Provide the (x, y) coordinate of the cell's center where the given text is located.  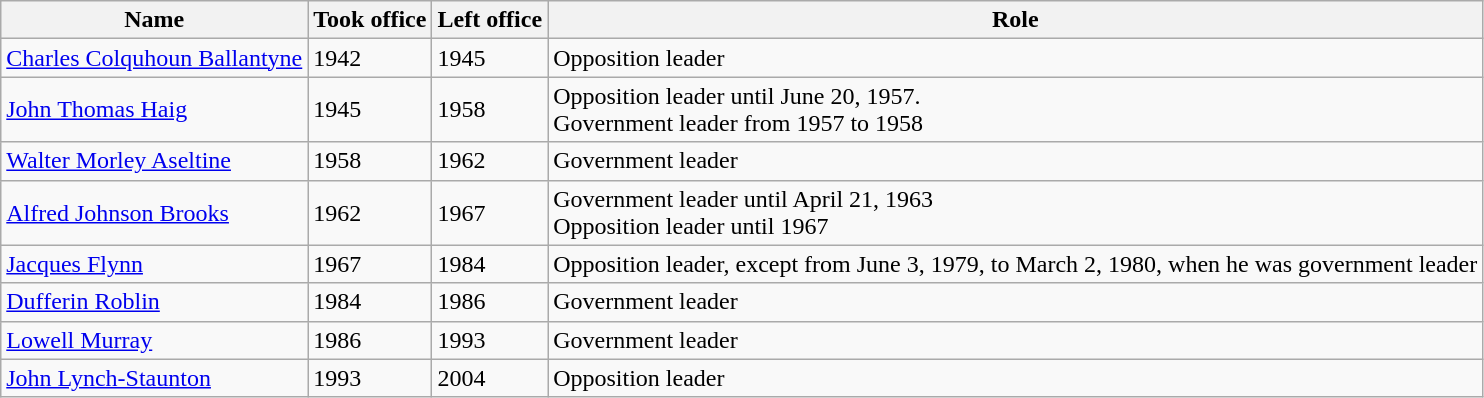
2004 (490, 378)
Charles Colquhoun Ballantyne (154, 58)
Opposition leader, except from June 3, 1979, to March 2, 1980, when he was government leader (1016, 264)
Jacques Flynn (154, 264)
Government leader until April 21, 1963Opposition leader until 1967 (1016, 212)
Name (154, 20)
Alfred Johnson Brooks (154, 212)
Took office (370, 20)
Role (1016, 20)
Lowell Murray (154, 340)
1942 (370, 58)
Left office (490, 20)
John Thomas Haig (154, 110)
Opposition leader until June 20, 1957.Government leader from 1957 to 1958 (1016, 110)
Walter Morley Aseltine (154, 161)
Dufferin Roblin (154, 302)
John Lynch-Staunton (154, 378)
